Scan for the cell matching the given text and deliver its (x, y) coordinate at center. 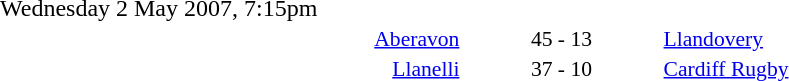
45 - 13 (561, 38)
